Provide the [X, Y] coordinate of the cell's center where the given text is located.  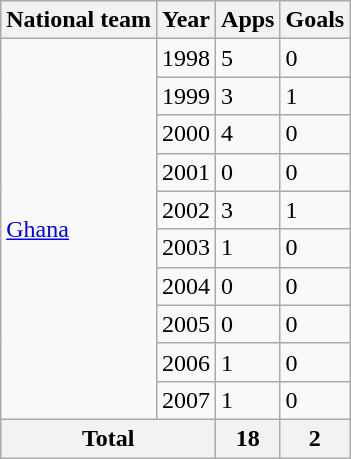
Year [186, 20]
Goals [315, 20]
2001 [186, 172]
2007 [186, 400]
2 [315, 438]
4 [248, 134]
Apps [248, 20]
2006 [186, 362]
National team [79, 20]
18 [248, 438]
2004 [186, 286]
1998 [186, 58]
1999 [186, 96]
Ghana [79, 230]
Total [108, 438]
5 [248, 58]
2000 [186, 134]
2005 [186, 324]
2003 [186, 248]
2002 [186, 210]
